Detect which cell encompasses the target text, then output its (x, y) center coordinate. 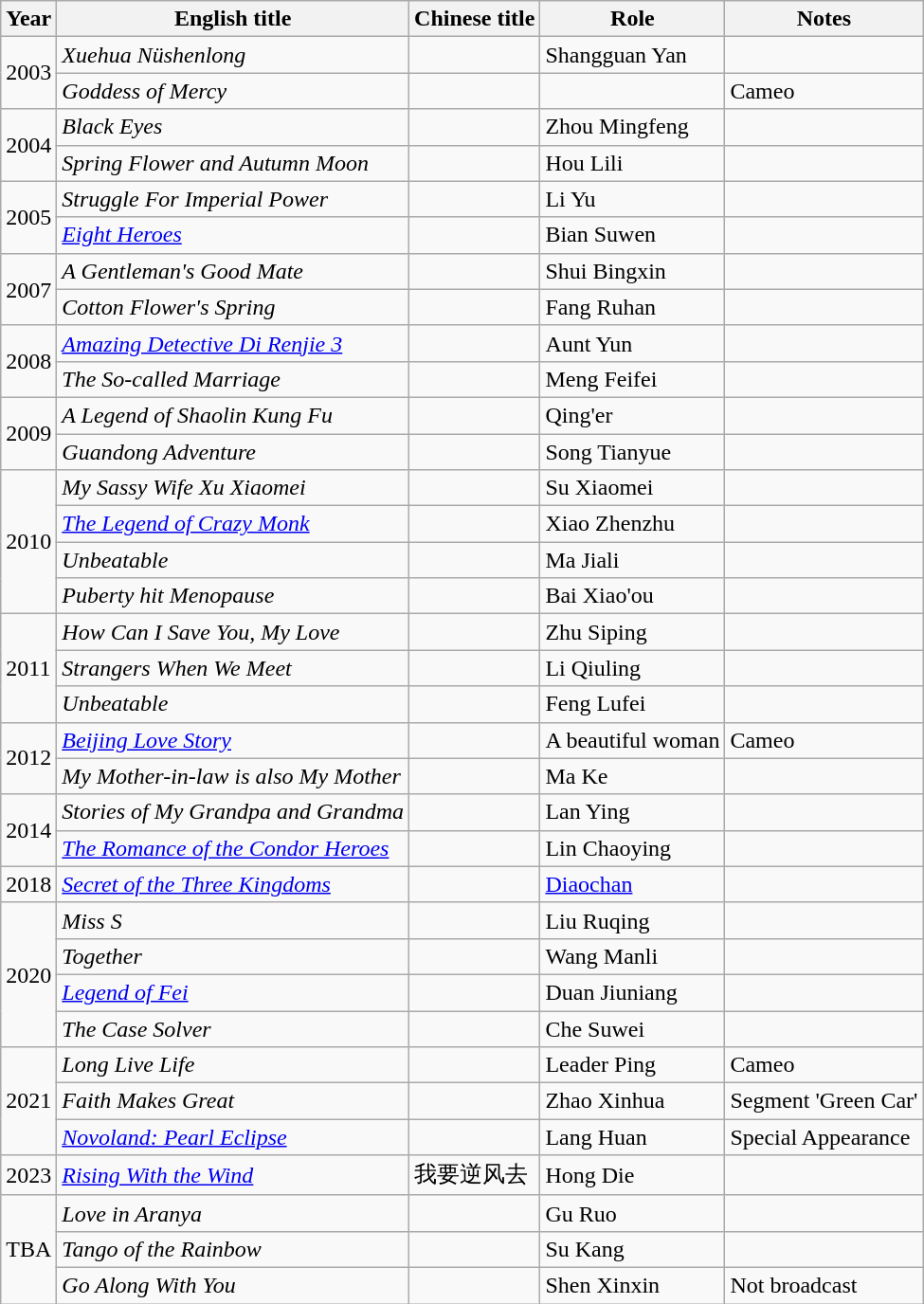
Love in Aranya (233, 1213)
Hong Die (633, 1175)
Liu Ruqing (633, 920)
Bai Xiao'ou (633, 596)
Li Yu (633, 199)
Bian Suwen (633, 235)
Wang Manli (633, 956)
Meng Feifei (633, 379)
The Legend of Crazy Monk (233, 524)
2004 (28, 145)
Shui Bingxin (633, 271)
How Can I Save You, My Love (233, 632)
Tango of the Rainbow (233, 1249)
Gu Ruo (633, 1213)
Song Tianyue (633, 452)
Amazing Detective Di Renjie 3 (233, 343)
Role (633, 19)
Diaochan (633, 884)
Puberty hit Menopause (233, 596)
Strangers When We Meet (233, 668)
TBA (28, 1249)
Lang Huan (633, 1137)
Che Suwei (633, 1028)
2023 (28, 1175)
我要逆风去 (475, 1175)
A beautiful woman (633, 740)
Notes (824, 19)
Long Live Life (233, 1065)
Hou Lili (633, 163)
Leader Ping (633, 1065)
A Gentleman's Good Mate (233, 271)
Stories of My Grandpa and Grandma (233, 812)
Ma Jiali (633, 560)
Segment 'Green Car' (824, 1101)
Spring Flower and Autumn Moon (233, 163)
Su Kang (633, 1249)
Xuehua Nüshenlong (233, 55)
The So-called Marriage (233, 379)
Miss S (233, 920)
Not broadcast (824, 1285)
2020 (28, 974)
Go Along With You (233, 1285)
Duan Jiuniang (633, 992)
Cotton Flower's Spring (233, 307)
2021 (28, 1101)
Qing'er (633, 415)
A Legend of Shaolin Kung Fu (233, 415)
Li Qiuling (633, 668)
Rising With the Wind (233, 1175)
The Case Solver (233, 1028)
Faith Makes Great (233, 1101)
Aunt Yun (633, 343)
Zhu Siping (633, 632)
Novoland: Pearl Eclipse (233, 1137)
2005 (28, 217)
Black Eyes (233, 127)
Guandong Adventure (233, 452)
The Romance of the Condor Heroes (233, 848)
Special Appearance (824, 1137)
2008 (28, 361)
Zhao Xinhua (633, 1101)
Goddess of Mercy (233, 91)
My Sassy Wife Xu Xiaomei (233, 488)
Together (233, 956)
Su Xiaomei (633, 488)
Feng Lufei (633, 704)
Struggle For Imperial Power (233, 199)
2007 (28, 289)
2012 (28, 758)
Chinese title (475, 19)
My Mother-in-law is also My Mother (233, 776)
Lin Chaoying (633, 848)
Shangguan Yan (633, 55)
2018 (28, 884)
Secret of the Three Kingdoms (233, 884)
Xiao Zhenzhu (633, 524)
English title (233, 19)
Zhou Mingfeng (633, 127)
Fang Ruhan (633, 307)
2010 (28, 542)
Year (28, 19)
Lan Ying (633, 812)
2014 (28, 830)
Shen Xinxin (633, 1285)
Eight Heroes (233, 235)
2003 (28, 73)
2011 (28, 668)
Ma Ke (633, 776)
Legend of Fei (233, 992)
2009 (28, 433)
Beijing Love Story (233, 740)
